From the cell containing the given text, extract its center point as (x, y) coordinate. 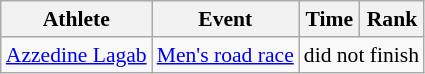
Athlete (76, 19)
Time (330, 19)
Event (226, 19)
Men's road race (226, 55)
Azzedine Lagab (76, 55)
did not finish (362, 55)
Rank (392, 19)
